Return (X, Y) of the center of cell containing provided text 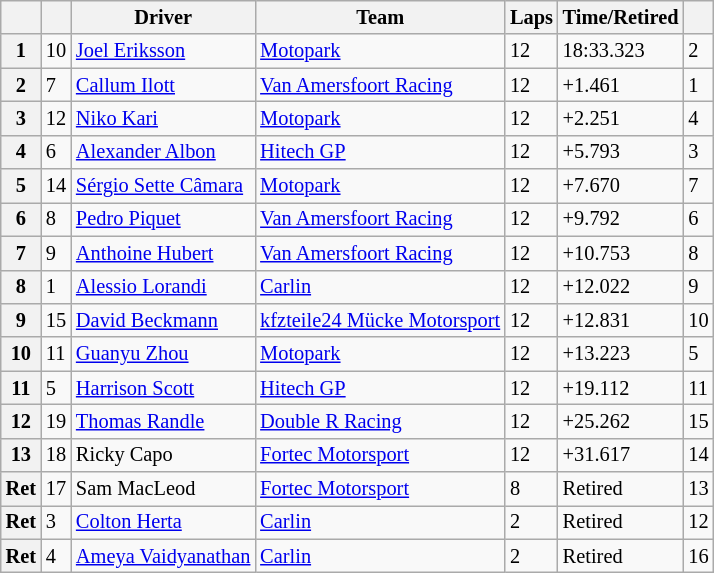
Time/Retired (621, 17)
Harrison Scott (163, 388)
+12.831 (621, 320)
+13.223 (621, 354)
Sam MacLeod (163, 489)
Niko Kari (163, 118)
+2.251 (621, 118)
+12.022 (621, 287)
Ricky Capo (163, 455)
Sérgio Sette Câmara (163, 186)
+5.793 (621, 152)
+19.112 (621, 388)
+25.262 (621, 421)
kfzteile24 Mücke Motorsport (380, 320)
+7.670 (621, 186)
+31.617 (621, 455)
Driver (163, 17)
Anthoine Hubert (163, 253)
Double R Racing (380, 421)
16 (698, 556)
Laps (532, 17)
Team (380, 17)
+10.753 (621, 253)
18:33.323 (621, 51)
Callum Ilott (163, 85)
+9.792 (621, 219)
19 (56, 421)
Colton Herta (163, 522)
Alessio Lorandi (163, 287)
Alexander Albon (163, 152)
Ameya Vaidyanathan (163, 556)
17 (56, 489)
+1.461 (621, 85)
David Beckmann (163, 320)
Pedro Piquet (163, 219)
Guanyu Zhou (163, 354)
18 (56, 455)
Thomas Randle (163, 421)
Joel Eriksson (163, 51)
